Find where the given text appears and provide that cell's center as [X, Y] coordinate. 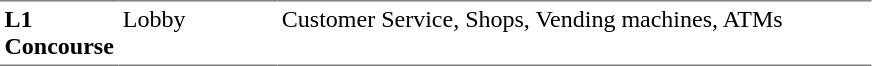
L1Concourse [59, 33]
Customer Service, Shops, Vending machines, ATMs [574, 33]
Lobby [198, 33]
